Identify which cell holds the provided text, then report its (X, Y) central coordinate. 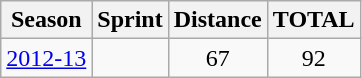
92 (314, 58)
Distance (218, 20)
TOTAL (314, 20)
67 (218, 58)
2012-13 (46, 58)
Season (46, 20)
Sprint (130, 20)
